Find where the given text appears and provide that cell's center as (x, y) coordinate. 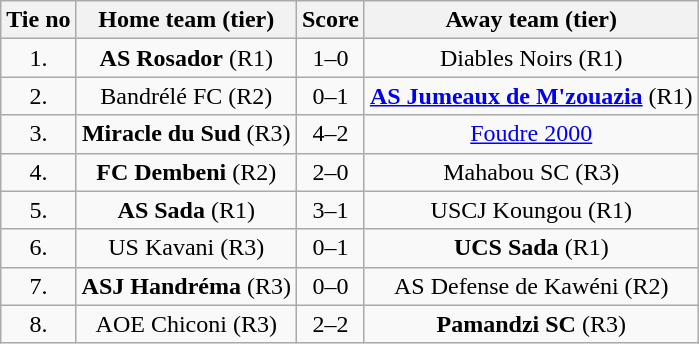
AS Sada (R1) (186, 210)
Tie no (38, 20)
5. (38, 210)
2–2 (330, 324)
USCJ Koungou (R1) (531, 210)
Bandrélé FC (R2) (186, 96)
1–0 (330, 58)
FC Dembeni (R2) (186, 172)
Pamandzi SC (R3) (531, 324)
3–1 (330, 210)
6. (38, 248)
4–2 (330, 134)
ASJ Handréma (R3) (186, 286)
Mahabou SC (R3) (531, 172)
AS Rosador (R1) (186, 58)
AS Jumeaux de M'zouazia (R1) (531, 96)
Score (330, 20)
Diables Noirs (R1) (531, 58)
AOE Chiconi (R3) (186, 324)
Miracle du Sud (R3) (186, 134)
AS Defense de Kawéni (R2) (531, 286)
7. (38, 286)
UCS Sada (R1) (531, 248)
8. (38, 324)
Foudre 2000 (531, 134)
0–0 (330, 286)
4. (38, 172)
3. (38, 134)
2. (38, 96)
Home team (tier) (186, 20)
US Kavani (R3) (186, 248)
Away team (tier) (531, 20)
2–0 (330, 172)
1. (38, 58)
